Search for the cell housing the specified text and yield its [x, y] center coordinate. 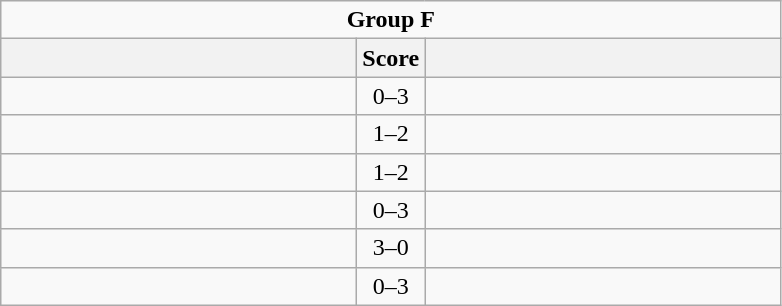
Score [391, 58]
Group F [391, 20]
3–0 [391, 248]
